Return the [X, Y] coordinate for the center point of the cell that contains the specified text.  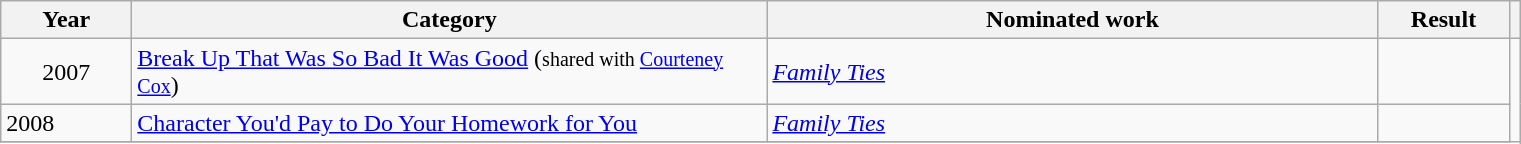
Break Up That Was So Bad It Was Good (shared with Courteney Cox) [450, 72]
2008 [66, 123]
2007 [66, 72]
Result [1444, 20]
Character You'd Pay to Do Your Homework for You [450, 123]
Category [450, 20]
Year [66, 20]
Nominated work [1072, 20]
